Search for the cell housing the specified text and yield its [x, y] center coordinate. 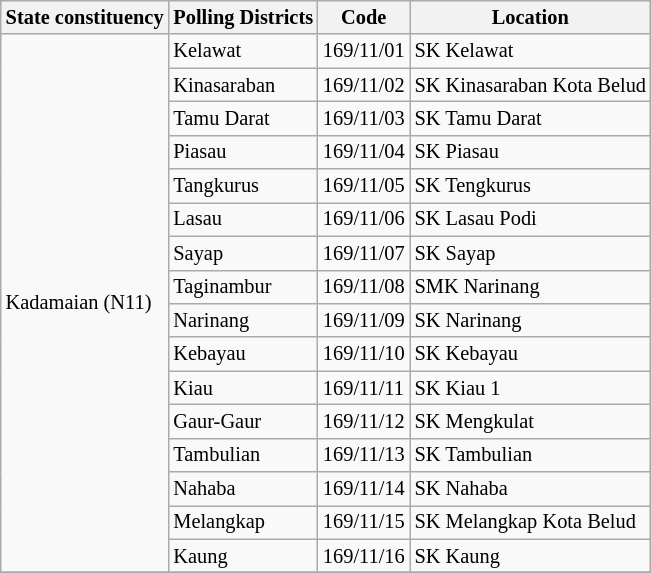
169/11/07 [364, 253]
Tangkurus [243, 186]
Code [364, 17]
169/11/16 [364, 556]
Kadamaian (N11) [85, 303]
SK Melangkap Kota Belud [530, 522]
Kaung [243, 556]
169/11/08 [364, 287]
169/11/15 [364, 522]
SK Sayap [530, 253]
169/11/02 [364, 85]
Location [530, 17]
169/11/14 [364, 489]
Sayap [243, 253]
SK Kelawat [530, 51]
SK Tambulian [530, 455]
SK Tamu Darat [530, 118]
169/11/09 [364, 320]
169/11/12 [364, 421]
SK Lasau Podi [530, 219]
Melangkap [243, 522]
SK Kiau 1 [530, 388]
169/11/01 [364, 51]
SK Kinasaraban Kota Belud [530, 85]
Kelawat [243, 51]
Kinasaraban [243, 85]
Narinang [243, 320]
SK Tengkurus [530, 186]
169/11/05 [364, 186]
Kiau [243, 388]
Taginambur [243, 287]
State constituency [85, 17]
Polling Districts [243, 17]
SK Piasau [530, 152]
169/11/11 [364, 388]
Piasau [243, 152]
Kebayau [243, 354]
169/11/04 [364, 152]
SK Narinang [530, 320]
169/11/06 [364, 219]
Gaur-Gaur [243, 421]
169/11/10 [364, 354]
Nahaba [243, 489]
SMK Narinang [530, 287]
SK Nahaba [530, 489]
Tamu Darat [243, 118]
Tambulian [243, 455]
SK Mengkulat [530, 421]
SK Kaung [530, 556]
169/11/13 [364, 455]
Lasau [243, 219]
169/11/03 [364, 118]
SK Kebayau [530, 354]
